For the text-containing cell, return its midpoint in [X, Y] coordinate format. 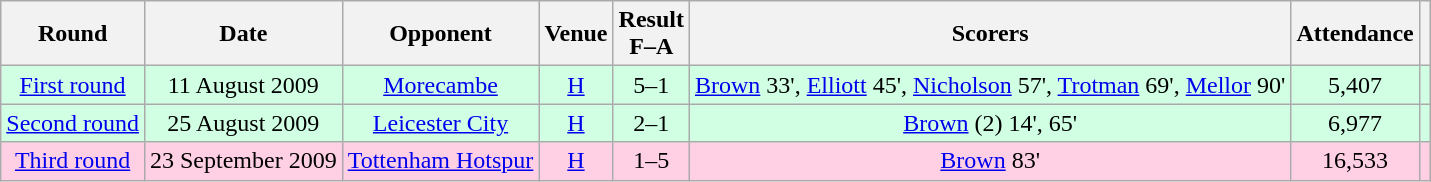
Second round [73, 123]
5,407 [1355, 85]
23 September 2009 [243, 161]
5–1 [651, 85]
Brown (2) 14', 65' [990, 123]
Leicester City [440, 123]
Tottenham Hotspur [440, 161]
1–5 [651, 161]
Round [73, 34]
Morecambe [440, 85]
Brown 33', Elliott 45', Nicholson 57', Trotman 69', Mellor 90' [990, 85]
Brown 83' [990, 161]
2–1 [651, 123]
16,533 [1355, 161]
Opponent [440, 34]
Venue [576, 34]
Attendance [1355, 34]
Third round [73, 161]
25 August 2009 [243, 123]
First round [73, 85]
Scorers [990, 34]
ResultF–A [651, 34]
Date [243, 34]
11 August 2009 [243, 85]
6,977 [1355, 123]
